Provide the (x, y) coordinate of the cell's center where the given text is located.  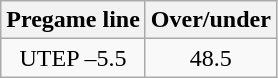
Pregame line (74, 20)
Over/under (210, 20)
UTEP –5.5 (74, 58)
48.5 (210, 58)
